Locate the cell with the specified text and output its [X, Y] center coordinate. 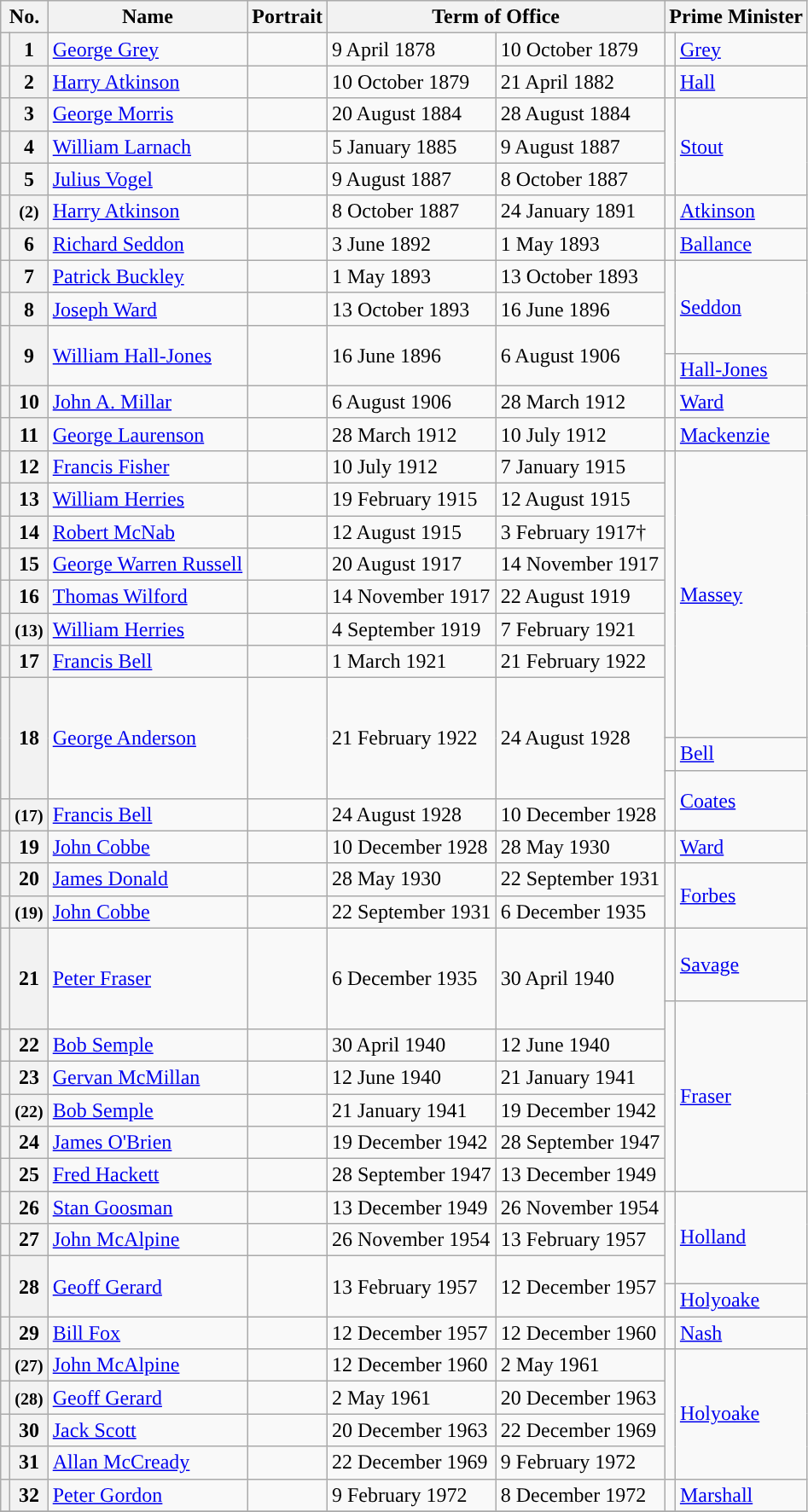
24 January 1891 [580, 211]
Hall-Jones [741, 369]
17 [29, 662]
Joseph Ward [148, 309]
(2) [29, 211]
Marshall [741, 1495]
(22) [29, 1109]
2 [29, 82]
George Grey [148, 49]
20 August 1917 [411, 565]
5 [29, 179]
28 [29, 1286]
12 [29, 466]
4 [29, 147]
Francis Fisher [148, 466]
4 September 1919 [411, 629]
Peter Fraser [148, 978]
16 [29, 597]
7 [29, 276]
Savage [741, 964]
Julius Vogel [148, 179]
7 February 1921 [580, 629]
Stan Goosman [148, 1208]
Name [148, 17]
Portrait [288, 17]
30 [29, 1430]
14 [29, 531]
Fraser [741, 1097]
32 [29, 1495]
Holland [741, 1238]
Thomas Wilford [148, 597]
25 [29, 1175]
Mackenzie [741, 434]
11 [29, 434]
Atkinson [741, 211]
20 August 1884 [411, 114]
Prime Minister [736, 17]
5 January 1885 [411, 147]
24 [29, 1143]
(28) [29, 1398]
28 August 1884 [580, 114]
8 [29, 309]
Forbes [741, 895]
Seddon [741, 307]
Allan McCready [148, 1463]
10 [29, 402]
James Donald [148, 879]
Stout [741, 147]
6 [29, 244]
George Morris [148, 114]
31 [29, 1463]
9 April 1878 [411, 49]
John A. Millar [148, 402]
James O'Brien [148, 1143]
George Warren Russell [148, 565]
Patrick Buckley [148, 276]
(13) [29, 629]
21 April 1882 [580, 82]
27 [29, 1240]
1 [29, 49]
29 [29, 1333]
18 [29, 739]
Term of Office [495, 17]
Peter Gordon [148, 1495]
15 [29, 565]
Hall [741, 82]
William Larnach [148, 147]
19 February 1915 [411, 499]
8 December 1972 [580, 1495]
George Laurenson [148, 434]
Jack Scott [148, 1430]
George Anderson [148, 739]
3 [29, 114]
(17) [29, 814]
William Hall-Jones [148, 355]
Grey [741, 49]
Bell [741, 754]
No. [24, 17]
22 August 1919 [580, 597]
Massey [741, 594]
Bill Fox [148, 1333]
21 [29, 978]
Richard Seddon [148, 244]
19 [29, 847]
9 [29, 355]
Nash [741, 1333]
Robert McNab [148, 531]
26 [29, 1208]
1 March 1921 [411, 662]
Fred Hackett [148, 1175]
13 [29, 499]
7 January 1915 [580, 466]
(27) [29, 1365]
Ballance [741, 244]
Gervan McMillan [148, 1077]
20 [29, 879]
3 June 1892 [411, 244]
(19) [29, 912]
3 February 1917† [580, 531]
23 [29, 1077]
Coates [741, 800]
22 [29, 1045]
